Scan for the cell matching the given text and deliver its (X, Y) coordinate at center. 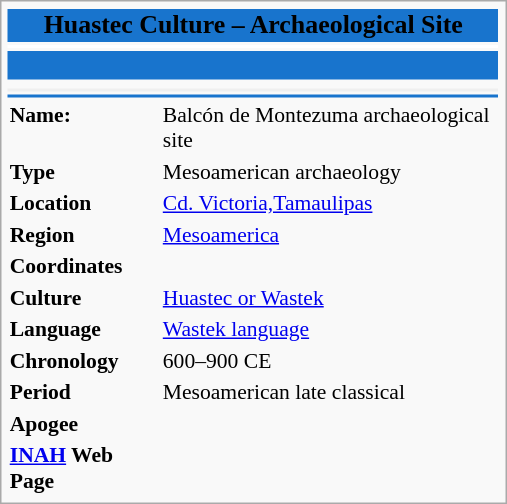
Huastec or Wastek (330, 297)
Culture (83, 297)
INAH Web Page (83, 468)
Region (83, 234)
Mesoamerican archaeology (330, 171)
Mesoamerica (330, 234)
600–900 CE (330, 360)
Location (83, 203)
Huastec Culture – Archaeological Site (253, 26)
Mesoamerican late classical (330, 392)
Apogee (83, 423)
Chronology (83, 360)
Coordinates (83, 266)
Period (83, 392)
Language (83, 329)
Cd. Victoria,Tamaulipas (330, 203)
Type (83, 171)
Balcón de Montezuma archaeological site (330, 127)
Wastek language (330, 329)
Name: (83, 127)
